Determine the (x, y) coordinate at the center of the cell enclosing the given text.  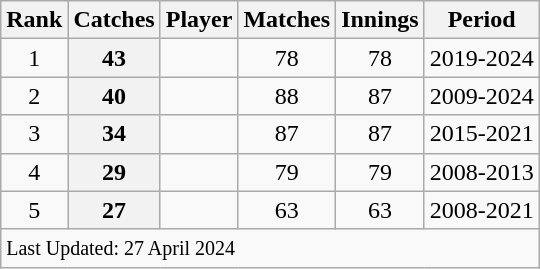
2008-2021 (482, 210)
2019-2024 (482, 58)
2015-2021 (482, 134)
2 (34, 96)
5 (34, 210)
Catches (114, 20)
3 (34, 134)
Period (482, 20)
27 (114, 210)
29 (114, 172)
Innings (380, 20)
4 (34, 172)
Player (199, 20)
2008-2013 (482, 172)
1 (34, 58)
40 (114, 96)
2009-2024 (482, 96)
43 (114, 58)
Last Updated: 27 April 2024 (270, 248)
Rank (34, 20)
34 (114, 134)
88 (287, 96)
Matches (287, 20)
